Detect which cell encompasses the target text, then output its [X, Y] center coordinate. 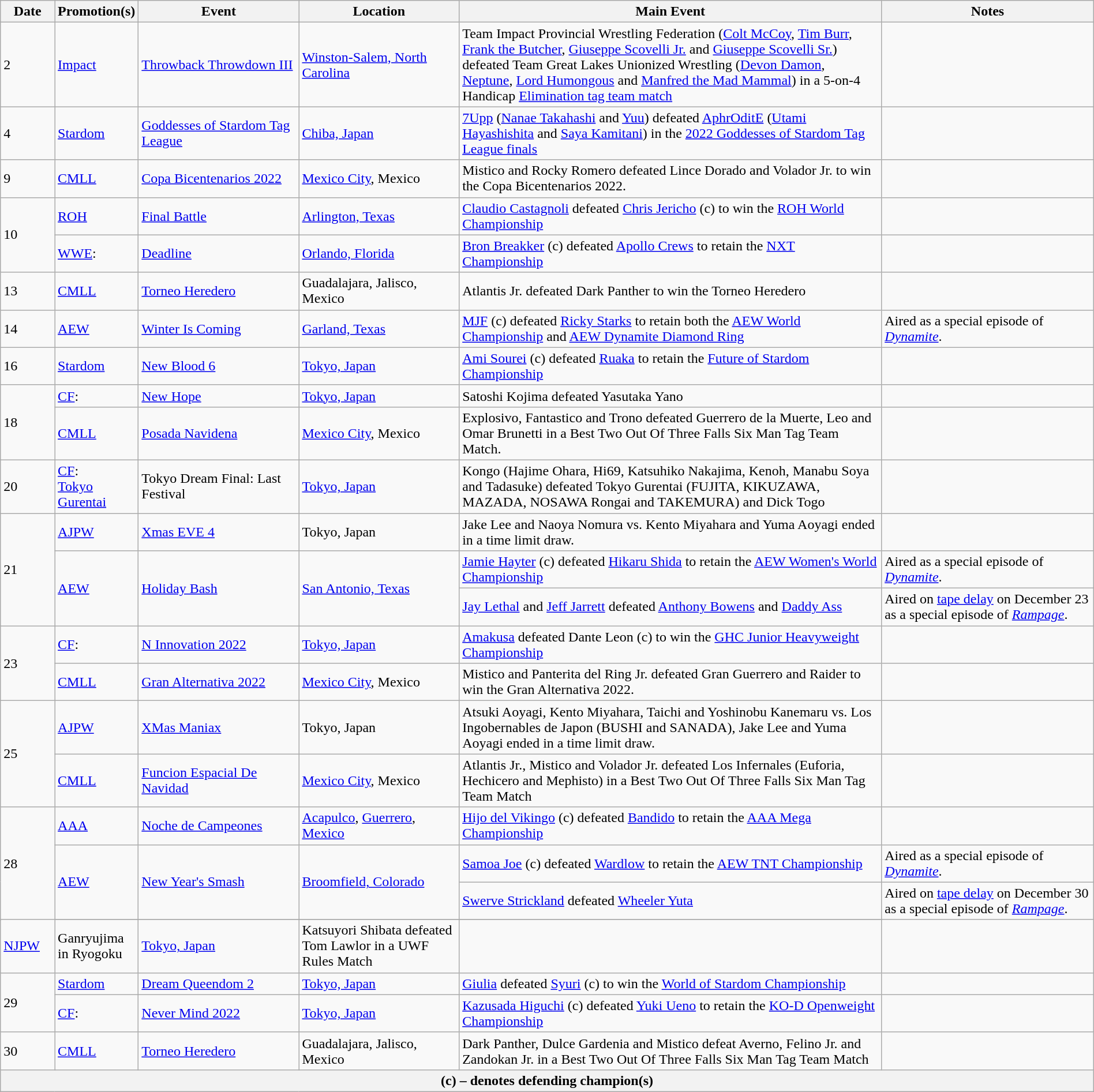
Notes [988, 12]
Deadline [219, 254]
Xmas EVE 4 [219, 532]
WWE: [97, 254]
Holiday Bash [219, 588]
Satoshi Kojima defeated Yasutaka Yano [670, 396]
MJF (c) defeated Ricky Starks to retain both the AEW World Championship and AEW Dynamite Diamond Ring [670, 329]
30 [28, 1051]
Bron Breakker (c) defeated Apollo Crews to retain the NXT Championship [670, 254]
2 [28, 65]
Impact [97, 65]
7Upp (Nanae Takahashi and Yuu) defeated AphrOditE (Utami Hayashishita and Saya Kamitani) in the 2022 Goddesses of Stardom Tag League finals [670, 133]
Claudio Castagnoli defeated Chris Jericho (c) to win the ROH World Championship [670, 216]
XMas Maniax [219, 727]
14 [28, 329]
25 [28, 754]
Posada Navidena [219, 433]
18 [28, 422]
AAA [97, 826]
Mistico and Panterita del Ring Jr. defeated Gran Guerrero and Raider to win the Gran Alternativa 2022. [670, 682]
Aired on tape delay on December 23 as a special episode of Rampage. [988, 607]
4 [28, 133]
Garland, Texas [379, 329]
Ami Sourei (c) defeated Ruaka to retain the Future of Stardom Championship [670, 366]
13 [28, 291]
Location [379, 12]
Ganryujima in Ryogoku [97, 946]
Arlington, Texas [379, 216]
Chiba, Japan [379, 133]
Winston-Salem, North Carolina [379, 65]
CF: Tokyo Gurentai [97, 486]
Mistico and Rocky Romero defeated Lince Dorado and Volador Jr. to win the Copa Bicentenarios 2022. [670, 179]
Never Mind 2022 [219, 1013]
Explosivo, Fantastico and Trono defeated Guerrero de la Muerte, Leo and Omar Brunetti in a Best Two Out Of Three Falls Six Man Tag Team Match. [670, 433]
Tokyo Dream Final: Last Festival [219, 486]
Broomfield, Colorado [379, 882]
Jake Lee and Naoya Nomura vs. Kento Miyahara and Yuma Aoyagi ended in a time limit draw. [670, 532]
Final Battle [219, 216]
Jamie Hayter (c) defeated Hikaru Shida to retain the AEW Women's World Championship [670, 570]
Orlando, Florida [379, 254]
Swerve Strickland defeated Wheeler Yuta [670, 901]
Promotion(s) [97, 12]
New Hope [219, 396]
Atlantis Jr. defeated Dark Panther to win the Torneo Heredero [670, 291]
Aired on tape delay on December 30 as a special episode of Rampage. [988, 901]
New Blood 6 [219, 366]
San Antonio, Texas [379, 588]
(c) – denotes defending champion(s) [547, 1080]
10 [28, 235]
Event [219, 12]
N Innovation 2022 [219, 645]
Kazusada Higuchi (c) defeated Yuki Ueno to retain the KO-D Openweight Championship [670, 1013]
16 [28, 366]
Katsuyori Shibata defeated Tom Lawlor in a UWF Rules Match [379, 946]
Jay Lethal and Jeff Jarrett defeated Anthony Bowens and Daddy Ass [670, 607]
Acapulco, Guerrero, Mexico [379, 826]
Goddesses of Stardom Tag League [219, 133]
Date [28, 12]
21 [28, 570]
Throwback Throwdown III [219, 65]
9 [28, 179]
Samoa Joe (c) defeated Wardlow to retain the AEW TNT Championship [670, 863]
Copa Bicentenarios 2022 [219, 179]
Giulia defeated Syuri (c) to win the World of Stardom Championship [670, 984]
Dream Queendom 2 [219, 984]
28 [28, 863]
29 [28, 1003]
NJPW [28, 946]
ROH [97, 216]
20 [28, 486]
23 [28, 663]
Hijo del Vikingo (c) defeated Bandido to retain the AAA Mega Championship [670, 826]
Winter Is Coming [219, 329]
Amakusa defeated Dante Leon (c) to win the GHC Junior Heavyweight Championship [670, 645]
New Year's Smash [219, 882]
Dark Panther, Dulce Gardenia and Mistico defeat Averno, Felino Jr. and Zandokan Jr. in a Best Two Out Of Three Falls Six Man Tag Team Match [670, 1051]
Funcion Espacial De Navidad [219, 780]
Gran Alternativa 2022 [219, 682]
Noche de Campeones [219, 826]
Main Event [670, 12]
